Capture the cell that displays the provided text and extract its (x, y) central coordinate. 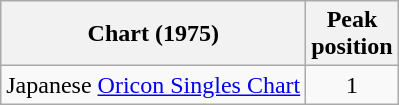
Chart (1975) (154, 34)
1 (352, 85)
Japanese Oricon Singles Chart (154, 85)
Peakposition (352, 34)
